From the cell containing the given text, extract its center point as (X, Y) coordinate. 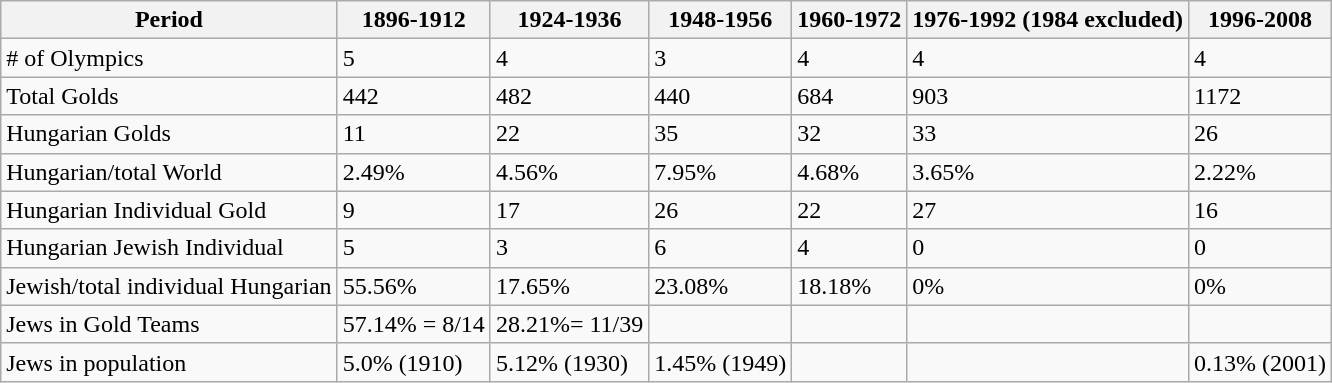
440 (720, 96)
Jewish/total individual Hungarian (169, 286)
1948-1956 (720, 20)
16 (1260, 210)
Jews in Gold Teams (169, 324)
18.18% (850, 286)
Jews in population (169, 362)
# of Olympics (169, 58)
Hungarian/total World (169, 172)
7.95% (720, 172)
482 (569, 96)
57.14% = 8/14 (414, 324)
2.49% (414, 172)
55.56% (414, 286)
1896-1912 (414, 20)
1924-1936 (569, 20)
Total Golds (169, 96)
684 (850, 96)
9 (414, 210)
903 (1048, 96)
32 (850, 134)
28.21%= 11/39 (569, 324)
1.45% (1949) (720, 362)
1976-1992 (1984 excluded) (1048, 20)
17 (569, 210)
3.65% (1048, 172)
Hungarian Individual Gold (169, 210)
11 (414, 134)
1960-1972 (850, 20)
442 (414, 96)
35 (720, 134)
1996-2008 (1260, 20)
27 (1048, 210)
4.68% (850, 172)
6 (720, 248)
4.56% (569, 172)
1172 (1260, 96)
Period (169, 20)
Hungarian Golds (169, 134)
5.12% (1930) (569, 362)
33 (1048, 134)
17.65% (569, 286)
Hungarian Jewish Individual (169, 248)
2.22% (1260, 172)
5.0% (1910) (414, 362)
23.08% (720, 286)
0.13% (2001) (1260, 362)
